Scan for the cell matching the given text and deliver its [x, y] coordinate at center. 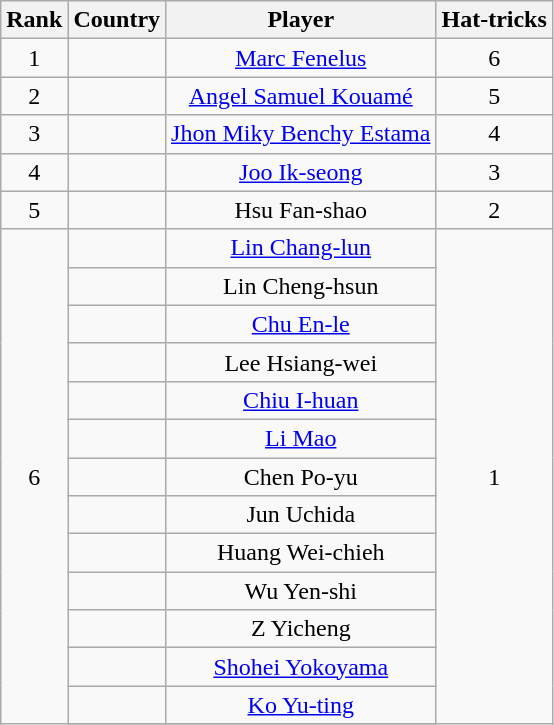
Marc Fenelus [301, 58]
Wu Yen-shi [301, 591]
Huang Wei-chieh [301, 553]
Chiu I-huan [301, 400]
Hat-tricks [494, 20]
Jun Uchida [301, 515]
Angel Samuel Kouamé [301, 96]
Lin Cheng-hsun [301, 286]
Lin Chang-lun [301, 248]
Joo Ik-seong [301, 172]
Shohei Yokoyama [301, 667]
Li Mao [301, 438]
Z Yicheng [301, 629]
Jhon Miky Benchy Estama [301, 134]
Ko Yu-ting [301, 705]
Chen Po-yu [301, 477]
Hsu Fan-shao [301, 210]
Chu En-le [301, 324]
Lee Hsiang-wei [301, 362]
Rank [34, 20]
Player [301, 20]
Country [117, 20]
